Capture the cell that displays the provided text and extract its [x, y] central coordinate. 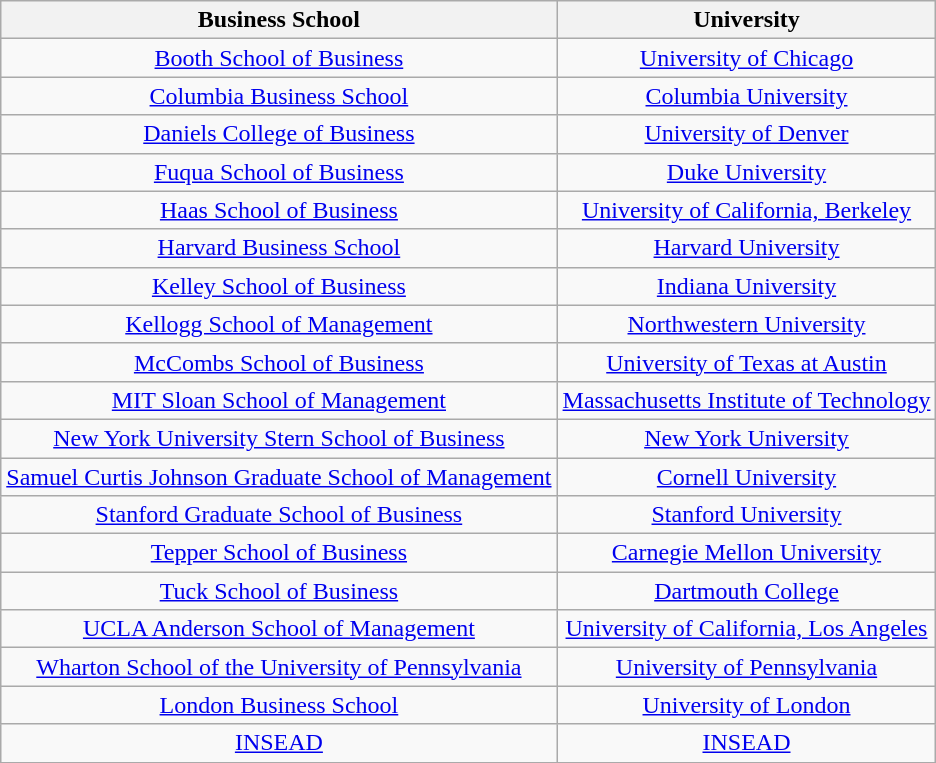
Columbia University [746, 96]
Stanford University [746, 515]
Fuqua School of Business [279, 172]
Dartmouth College [746, 591]
Kellogg School of Management [279, 324]
Massachusetts Institute of Technology [746, 400]
UCLA Anderson School of Management [279, 629]
Business School [279, 20]
Indiana University [746, 286]
Columbia Business School [279, 96]
Northwestern University [746, 324]
Tepper School of Business [279, 553]
Carnegie Mellon University [746, 553]
University of Denver [746, 134]
University of Chicago [746, 58]
Booth School of Business [279, 58]
Stanford Graduate School of Business [279, 515]
Duke University [746, 172]
New York University [746, 438]
New York University Stern School of Business [279, 438]
Tuck School of Business [279, 591]
London Business School [279, 705]
Daniels College of Business [279, 134]
Wharton School of the University of Pennsylvania [279, 667]
Kelley School of Business [279, 286]
University of Pennsylvania [746, 667]
University [746, 20]
MIT Sloan School of Management [279, 400]
University of California, Los Angeles [746, 629]
Cornell University [746, 477]
Samuel Curtis Johnson Graduate School of Management [279, 477]
University of California, Berkeley [746, 210]
University of Texas at Austin [746, 362]
Haas School of Business [279, 210]
Harvard University [746, 248]
McCombs School of Business [279, 362]
Harvard Business School [279, 248]
University of London [746, 705]
